Pinpoint the cell where the given text exists, returning its [X, Y] midpoint coordinate. 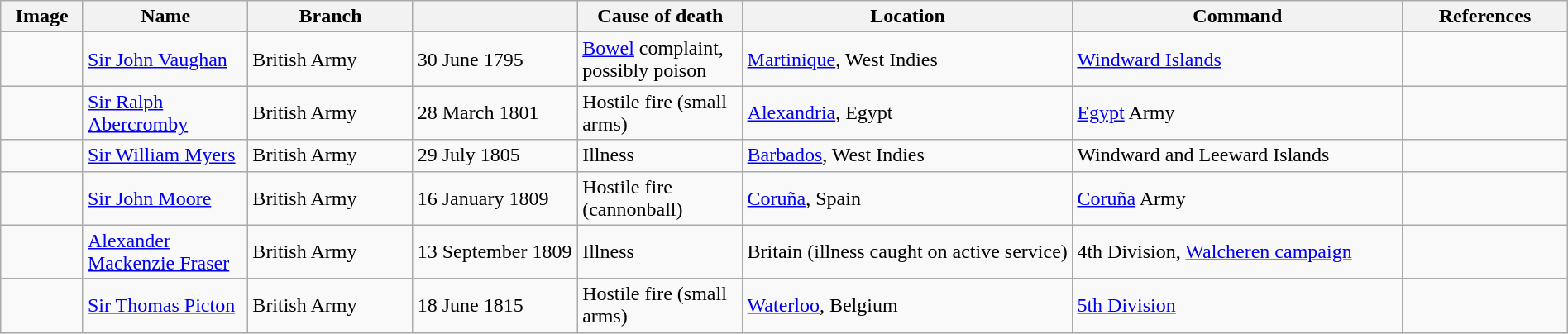
Sir Thomas Picton [165, 306]
28 March 1801 [495, 112]
Command [1237, 17]
Martinique, West Indies [908, 60]
16 January 1809 [495, 198]
Sir Ralph Abercromby [165, 112]
Image [42, 17]
Coruña Army [1237, 198]
Name [165, 17]
Coruña, Spain [908, 198]
Branch [331, 17]
Waterloo, Belgium [908, 306]
Egypt Army [1237, 112]
Windward and Leeward Islands [1237, 155]
13 September 1809 [495, 251]
Barbados, West Indies [908, 155]
4th Division, Walcheren campaign [1237, 251]
Cause of death [660, 17]
Alexandria, Egypt [908, 112]
Sir John Moore [165, 198]
Alexander Mackenzie Fraser [165, 251]
18 June 1815 [495, 306]
Sir John Vaughan [165, 60]
References [1485, 17]
Sir William Myers [165, 155]
Windward Islands [1237, 60]
Bowel complaint, possibly poison [660, 60]
29 July 1805 [495, 155]
5th Division [1237, 306]
Britain (illness caught on active service) [908, 251]
Hostile fire (cannonball) [660, 198]
30 June 1795 [495, 60]
Location [908, 17]
